Return the [x, y] coordinate for the center point of the cell that contains the specified text.  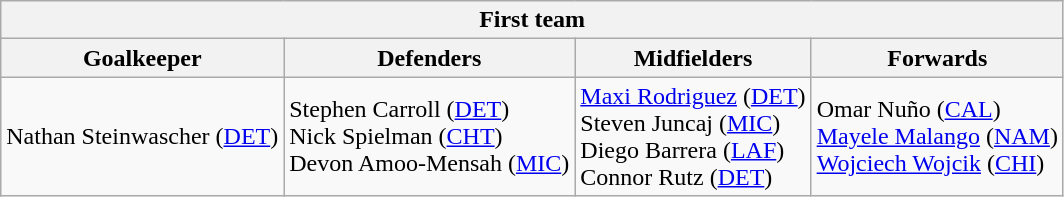
First team [532, 20]
Midfielders [693, 58]
Omar Nuño (CAL) Mayele Malango (NAM) Wojciech Wojcik (CHI) [937, 136]
Maxi Rodriguez (DET) Steven Juncaj (MIC) Diego Barrera (LAF) Connor Rutz (DET) [693, 136]
Stephen Carroll (DET) Nick Spielman (CHT) Devon Amoo-Mensah (MIC) [430, 136]
Goalkeeper [142, 58]
Nathan Steinwascher (DET) [142, 136]
Defenders [430, 58]
Forwards [937, 58]
